Locate the cell with the specified text and output its (x, y) center coordinate. 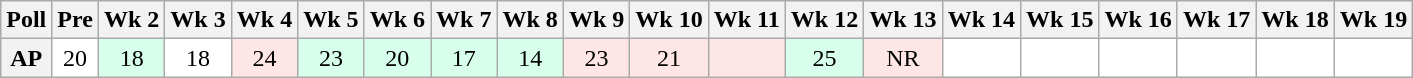
17 (464, 58)
AP (26, 58)
14 (530, 58)
Wk 6 (397, 20)
Wk 4 (264, 20)
Wk 2 (131, 20)
Wk 15 (1060, 20)
Pre (76, 20)
Wk 3 (198, 20)
Wk 9 (596, 20)
Wk 11 (746, 20)
Wk 12 (824, 20)
24 (264, 58)
Poll (26, 20)
Wk 7 (464, 20)
Wk 19 (1373, 20)
Wk 13 (903, 20)
Wk 5 (331, 20)
21 (669, 58)
Wk 14 (981, 20)
Wk 18 (1295, 20)
Wk 10 (669, 20)
25 (824, 58)
NR (903, 58)
Wk 16 (1138, 20)
Wk 17 (1216, 20)
Wk 8 (530, 20)
